Locate the cell with the specified text and output its (X, Y) center coordinate. 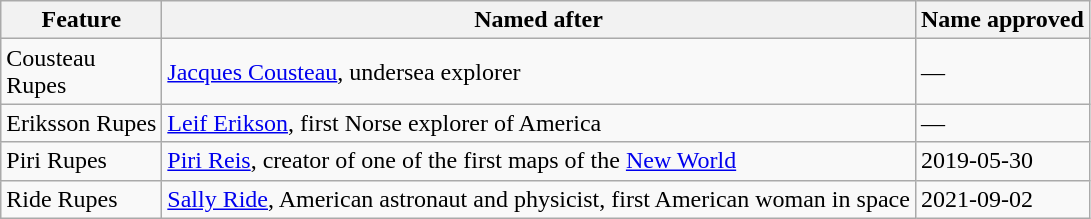
Piri Rupes (82, 161)
Jacques Cousteau, undersea explorer (539, 72)
Feature (82, 20)
Ride Rupes (82, 199)
Eriksson Rupes (82, 123)
Leif Erikson, first Norse explorer of America (539, 123)
Piri Reis, creator of one of the first maps of the New World (539, 161)
Sally Ride, American astronaut and physicist, first American woman in space (539, 199)
2019-05-30 (1002, 161)
Cousteau Rupes (82, 72)
2021-09-02 (1002, 199)
Name approved (1002, 20)
Named after (539, 20)
